Determine the (x, y) coordinate at the center of the cell enclosing the given text.  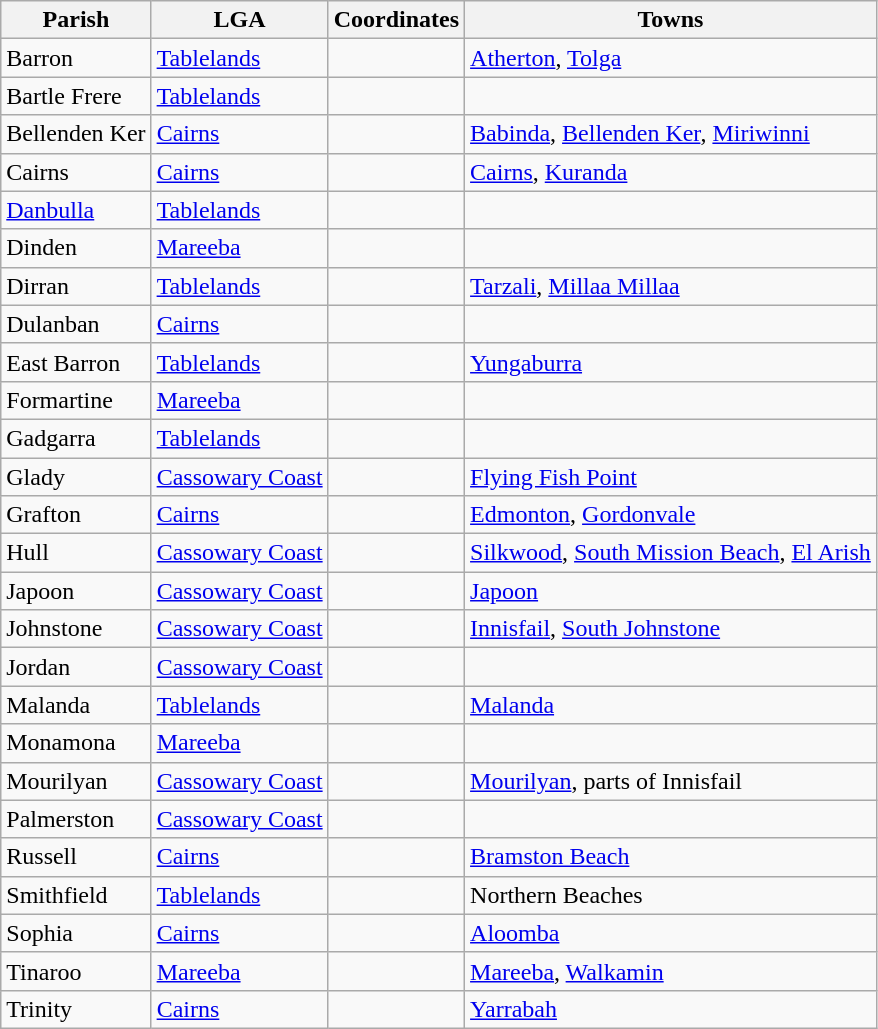
Barron (76, 58)
Palmerston (76, 819)
Mourilyan (76, 781)
Bellenden Ker (76, 134)
Edmonton, Gordonvale (671, 515)
Grafton (76, 515)
Russell (76, 857)
Mareeba, Walkamin (671, 971)
Cairns, Kuranda (671, 172)
Trinity (76, 1009)
Monamona (76, 743)
Aloomba (671, 933)
Hull (76, 553)
Sophia (76, 933)
Yungaburra (671, 362)
Flying Fish Point (671, 477)
Bartle Frere (76, 96)
Mourilyan, parts of Innisfail (671, 781)
Coordinates (396, 20)
Jordan (76, 667)
Dirran (76, 286)
Formartine (76, 400)
Bramston Beach (671, 857)
Johnstone (76, 629)
Babinda, Bellenden Ker, Miriwinni (671, 134)
Yarrabah (671, 1009)
Innisfail, South Johnstone (671, 629)
Parish (76, 20)
East Barron (76, 362)
Glady (76, 477)
Smithfield (76, 895)
Gadgarra (76, 438)
Dinden (76, 248)
Tinaroo (76, 971)
Northern Beaches (671, 895)
Dulanban (76, 324)
Silkwood, South Mission Beach, El Arish (671, 553)
Tarzali, Millaa Millaa (671, 286)
Towns (671, 20)
Danbulla (76, 210)
LGA (240, 20)
Atherton, Tolga (671, 58)
